Search for the cell housing the specified text and yield its (X, Y) center coordinate. 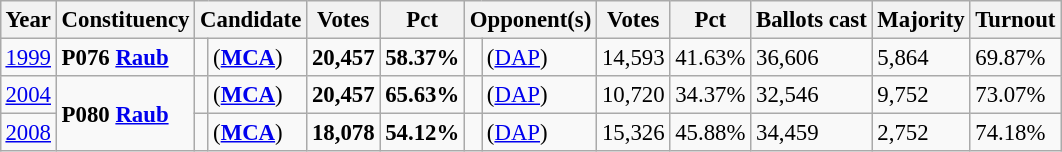
41.63% (710, 57)
34,459 (812, 133)
Year (28, 20)
58.37% (422, 57)
36,606 (812, 57)
5,864 (921, 57)
73.07% (1016, 95)
9,752 (921, 95)
69.87% (1016, 57)
34.37% (710, 95)
2008 (28, 133)
P076 Raub (125, 57)
1999 (28, 57)
32,546 (812, 95)
Constituency (125, 20)
54.12% (422, 133)
10,720 (634, 95)
74.18% (1016, 133)
15,326 (634, 133)
14,593 (634, 57)
Candidate (251, 20)
Opponent(s) (530, 20)
Ballots cast (812, 20)
2004 (28, 95)
Turnout (1016, 20)
65.63% (422, 95)
Majority (921, 20)
18,078 (344, 133)
2,752 (921, 133)
P080 Raub (125, 114)
45.88% (710, 133)
